Detect which cell encompasses the target text, then output its (x, y) center coordinate. 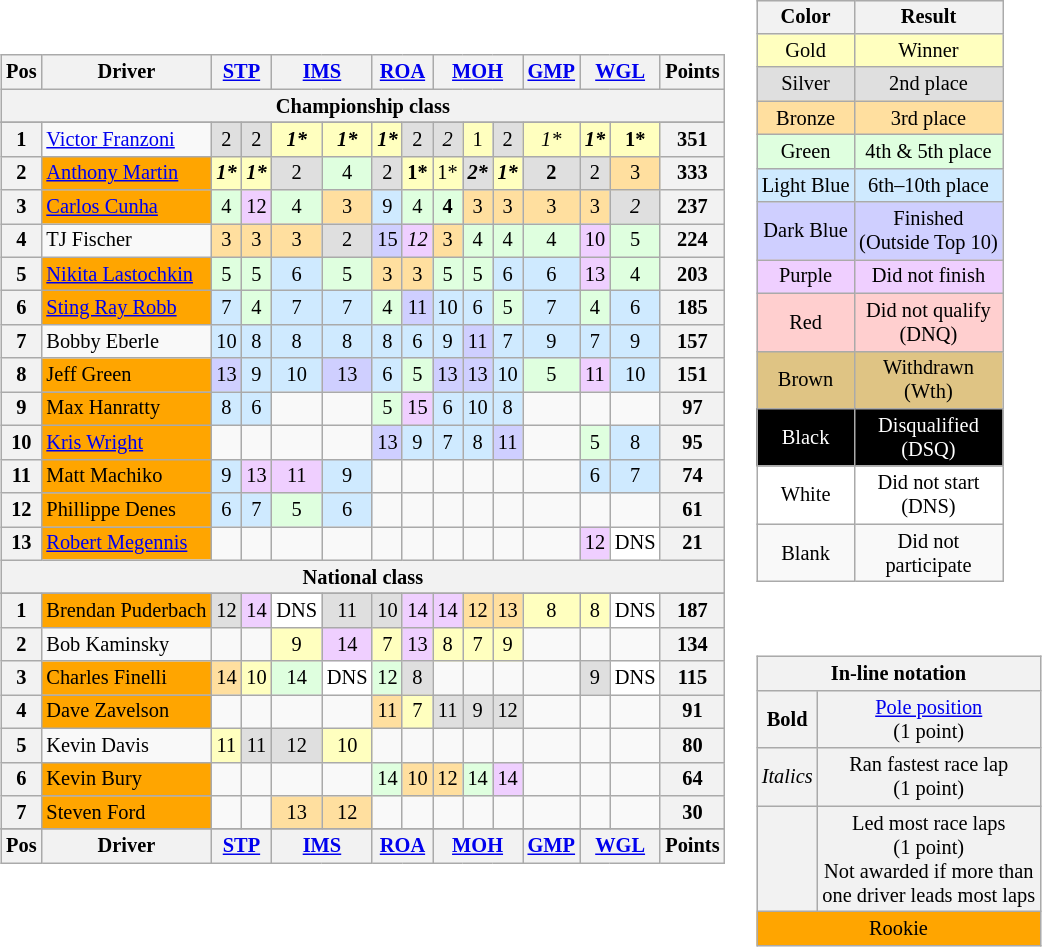
Purple (806, 277)
Withdrawn(Wth) (928, 380)
Anthony Martin (126, 173)
Robert Megennis (126, 543)
Gold (806, 51)
134 (692, 644)
Steven Ford (126, 813)
Phillippe Denes (126, 510)
Italics (788, 777)
Kevin Davis (126, 745)
Victor Franzoni (126, 140)
157 (692, 342)
Color (806, 17)
Result (928, 17)
Nikita Lastochkin (126, 274)
224 (692, 241)
6th–10th place (928, 185)
4th & 5th place (928, 152)
Max Hanratty (126, 409)
National class (362, 577)
Led most race laps(1 point)Not awarded if more thanone driver leads most laps (928, 859)
Black (806, 438)
Blank (806, 553)
97 (692, 409)
74 (692, 476)
115 (692, 678)
Did not start(DNS) (928, 495)
Bronze (806, 118)
Silver (806, 84)
91 (692, 712)
Red (806, 322)
Did not qualify(DNQ) (928, 322)
In-line notation (898, 674)
Bob Kaminsky (126, 644)
Dark Blue (806, 231)
95 (692, 443)
Rookie (898, 929)
Dave Zavelson (126, 712)
TJ Fischer (126, 241)
Pole position(1 point) (928, 720)
2* (478, 173)
Bold (788, 720)
Disqualified(DSQ) (928, 438)
Brown (806, 380)
White (806, 495)
Kris Wright (126, 443)
Jeff Green (126, 375)
Charles Finelli (126, 678)
Bobby Eberle (126, 342)
61 (692, 510)
Winner (928, 51)
Championship class (362, 106)
Matt Machiko (126, 476)
64 (692, 779)
351 (692, 140)
Sting Ray Robb (126, 308)
3rd place (928, 118)
187 (692, 611)
2nd place (928, 84)
Did notparticipate (928, 553)
237 (692, 207)
Brendan Puderbach (126, 611)
Did not finish (928, 277)
185 (692, 308)
333 (692, 173)
151 (692, 375)
Kevin Bury (126, 779)
Green (806, 152)
21 (692, 543)
80 (692, 745)
Light Blue (806, 185)
Carlos Cunha (126, 207)
30 (692, 813)
Finished(Outside Top 10) (928, 231)
Ran fastest race lap(1 point) (928, 777)
203 (692, 274)
